Return (x, y) of the center of cell containing provided text 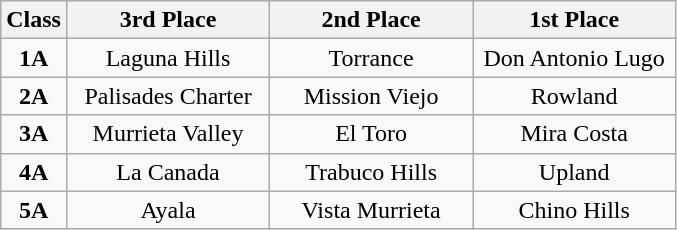
3A (34, 134)
Trabuco Hills (372, 172)
Class (34, 20)
1A (34, 58)
Mira Costa (574, 134)
Palisades Charter (168, 96)
1st Place (574, 20)
Chino Hills (574, 210)
El Toro (372, 134)
3rd Place (168, 20)
La Canada (168, 172)
Vista Murrieta (372, 210)
4A (34, 172)
Rowland (574, 96)
Upland (574, 172)
Ayala (168, 210)
2nd Place (372, 20)
Laguna Hills (168, 58)
2A (34, 96)
5A (34, 210)
Mission Viejo (372, 96)
Don Antonio Lugo (574, 58)
Murrieta Valley (168, 134)
Torrance (372, 58)
